Output the [X, Y] coordinate of the center of the cell containing the given text.  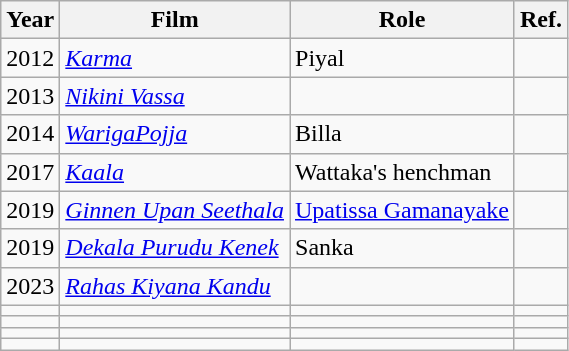
Ref. [540, 20]
Ginnen Upan Seethala [175, 210]
Piyal [402, 58]
Film [175, 20]
Wattaka's henchman [402, 172]
WarigaPojja [175, 134]
Karma [175, 58]
Sanka [402, 248]
2014 [30, 134]
2012 [30, 58]
2017 [30, 172]
Kaala [175, 172]
Role [402, 20]
2023 [30, 286]
Nikini Vassa [175, 96]
Year [30, 20]
Upatissa Gamanayake [402, 210]
Rahas Kiyana Kandu [175, 286]
2013 [30, 96]
Dekala Purudu Kenek [175, 248]
Billa [402, 134]
